Extract the [X, Y] coordinate from the center of the cell holding the provided text.  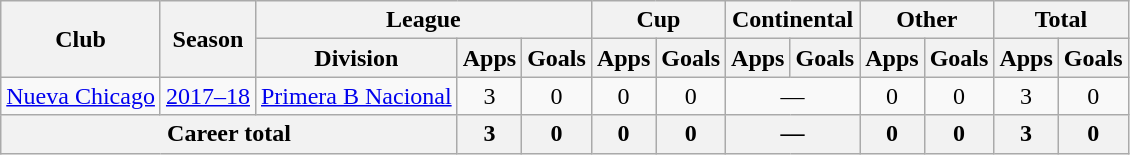
Season [208, 39]
Continental [793, 20]
League [423, 20]
Division [356, 58]
Total [1061, 20]
Other [927, 20]
Primera B Nacional [356, 96]
Career total [229, 134]
Club [81, 39]
2017–18 [208, 96]
Cup [658, 20]
Nueva Chicago [81, 96]
